From the cell containing the given text, extract its center point as [x, y] coordinate. 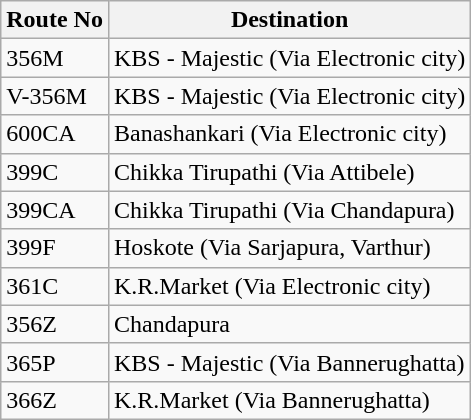
399CA [55, 210]
Chandapura [289, 324]
361C [55, 286]
Destination [289, 20]
K.R.Market (Via Bannerughatta) [289, 400]
Chikka Tirupathi (Via Chandapura) [289, 210]
399F [55, 248]
356M [55, 58]
366Z [55, 400]
365P [55, 362]
600CA [55, 134]
399C [55, 172]
Banashankari (Via Electronic city) [289, 134]
Chikka Tirupathi (Via Attibele) [289, 172]
K.R.Market (Via Electronic city) [289, 286]
KBS - Majestic (Via Bannerughatta) [289, 362]
Route No [55, 20]
V-356M [55, 96]
356Z [55, 324]
Hoskote (Via Sarjapura, Varthur) [289, 248]
